Output the (X, Y) coordinate of the center of the cell containing the given text.  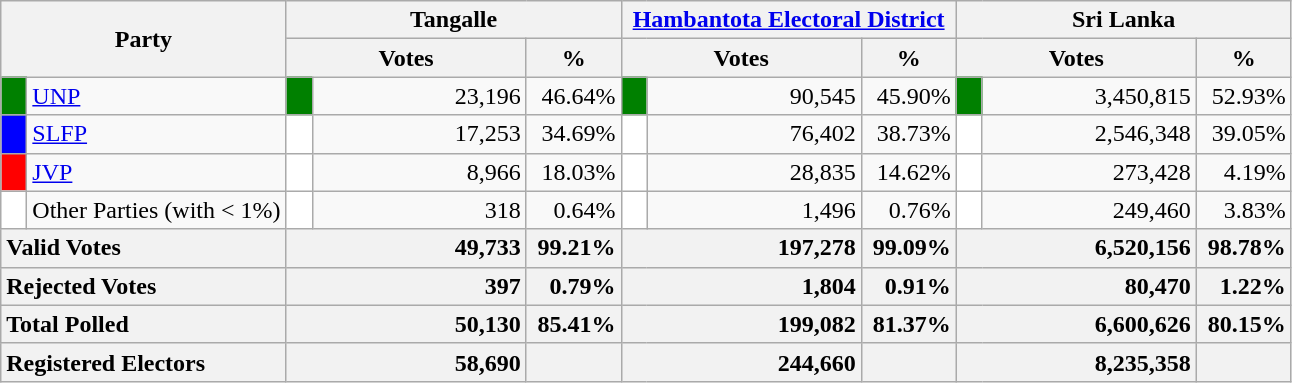
50,130 (406, 324)
Other Parties (with < 1%) (156, 210)
0.64% (574, 210)
Party (144, 39)
0.91% (908, 286)
6,520,156 (1076, 248)
Tangalle (454, 20)
SLFP (156, 134)
1,496 (754, 210)
244,660 (741, 362)
8,966 (419, 172)
1.22% (1244, 286)
UNP (156, 96)
38.73% (908, 134)
1,804 (741, 286)
6,600,626 (1076, 324)
90,545 (754, 96)
2,546,348 (1089, 134)
Rejected Votes (144, 286)
46.64% (574, 96)
0.79% (574, 286)
80,470 (1076, 286)
14.62% (908, 172)
99.21% (574, 248)
3.83% (1244, 210)
28,835 (754, 172)
18.03% (574, 172)
Registered Electors (144, 362)
Total Polled (144, 324)
39.05% (1244, 134)
Valid Votes (144, 248)
99.09% (908, 248)
80.15% (1244, 324)
Hambantota Electoral District (788, 20)
JVP (156, 172)
199,082 (741, 324)
273,428 (1089, 172)
81.37% (908, 324)
197,278 (741, 248)
58,690 (406, 362)
98.78% (1244, 248)
3,450,815 (1089, 96)
0.76% (908, 210)
45.90% (908, 96)
397 (406, 286)
85.41% (574, 324)
76,402 (754, 134)
318 (419, 210)
34.69% (574, 134)
8,235,358 (1076, 362)
23,196 (419, 96)
52.93% (1244, 96)
Sri Lanka (1124, 20)
249,460 (1089, 210)
4.19% (1244, 172)
49,733 (406, 248)
17,253 (419, 134)
